Return the [X, Y] coordinate for the center point of the cell that contains the specified text.  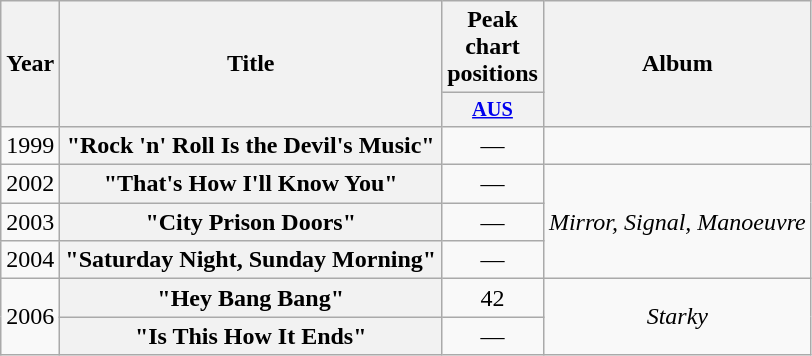
"Rock 'n' Roll Is the Devil's Music" [251, 145]
2002 [30, 184]
2003 [30, 222]
Album [677, 64]
1999 [30, 145]
2006 [30, 317]
"Saturday Night, Sunday Morning" [251, 260]
"That's How I'll Know You" [251, 184]
2004 [30, 260]
Title [251, 64]
"Hey Bang Bang" [251, 298]
Mirror, Signal, Manoeuvre [677, 222]
"City Prison Doors" [251, 222]
Starky [677, 317]
Peak chart positions [493, 47]
AUS [493, 110]
"Is This How It Ends" [251, 336]
42 [493, 298]
Year [30, 64]
